Pinpoint the cell where the given text exists, returning its [x, y] midpoint coordinate. 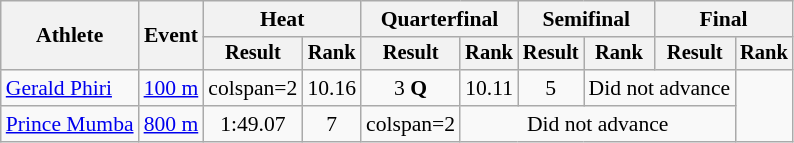
Gerald Phiri [70, 88]
Athlete [70, 36]
5 [551, 88]
10.11 [489, 88]
Quarterfinal [440, 19]
800 m [172, 124]
Heat [282, 19]
10.16 [332, 88]
100 m [172, 88]
Prince Mumba [70, 124]
3 Q [410, 88]
Final [723, 19]
Event [172, 36]
Semifinal [586, 19]
1:49.07 [252, 124]
7 [332, 124]
